Extract the [x, y] coordinate from the center of the cell holding the provided text.  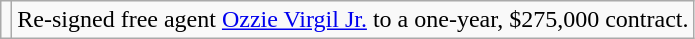
Re-signed free agent Ozzie Virgil Jr. to a one-year, $275,000 contract. [353, 20]
